Locate the cell with the specified text and output its (X, Y) center coordinate. 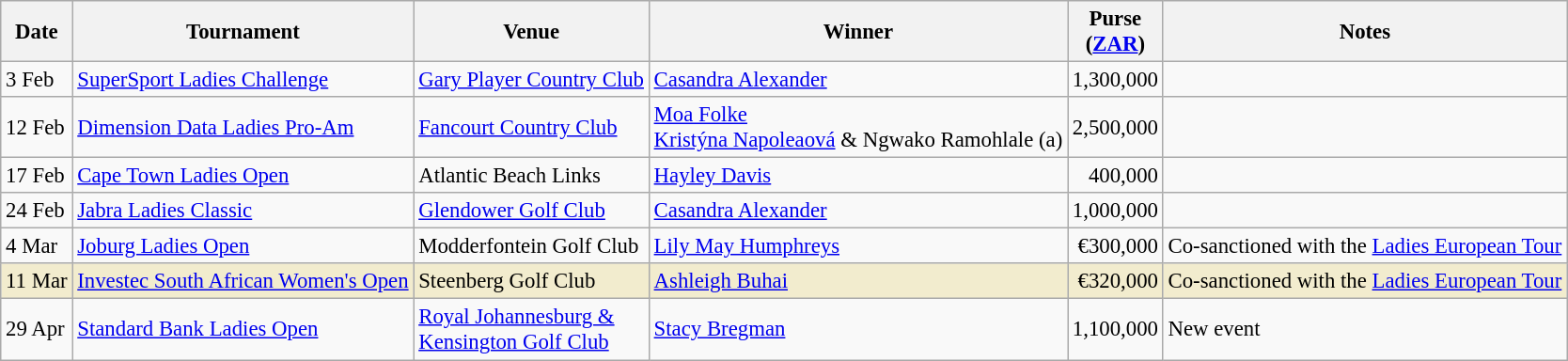
17 Feb (37, 176)
Glendower Golf Club (531, 211)
1,000,000 (1116, 211)
11 Mar (37, 281)
Date (37, 32)
3 Feb (37, 80)
Hayley Davis (857, 176)
Winner (857, 32)
Cape Town Ladies Open (243, 176)
Purse(ZAR) (1116, 32)
Gary Player Country Club (531, 80)
Fancourt Country Club (531, 128)
Notes (1365, 32)
€320,000 (1116, 281)
1,100,000 (1116, 329)
1,300,000 (1116, 80)
4 Mar (37, 246)
€300,000 (1116, 246)
Dimension Data Ladies Pro-Am (243, 128)
Investec South African Women's Open (243, 281)
Jabra Ladies Classic (243, 211)
29 Apr (37, 329)
Lily May Humphreys (857, 246)
Joburg Ladies Open (243, 246)
400,000 (1116, 176)
Venue (531, 32)
Ashleigh Buhai (857, 281)
Tournament (243, 32)
Stacy Bregman (857, 329)
SuperSport Ladies Challenge (243, 80)
Steenberg Golf Club (531, 281)
Royal Johannesburg & Kensington Golf Club (531, 329)
2,500,000 (1116, 128)
New event (1365, 329)
Atlantic Beach Links (531, 176)
24 Feb (37, 211)
12 Feb (37, 128)
Moa Folke Kristýna Napoleaová & Ngwako Ramohlale (a) (857, 128)
Standard Bank Ladies Open (243, 329)
Modderfontein Golf Club (531, 246)
